Output the [X, Y] coordinate of the center of the cell containing the given text.  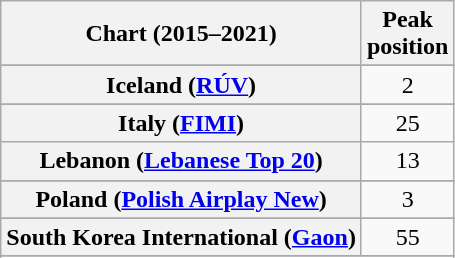
Iceland (RÚV) [182, 85]
25 [407, 123]
Peakposition [407, 34]
Chart (2015–2021) [182, 34]
13 [407, 161]
South Korea International (Gaon) [182, 237]
Lebanon (Lebanese Top 20) [182, 161]
Poland (Polish Airplay New) [182, 199]
Italy (FIMI) [182, 123]
55 [407, 237]
2 [407, 85]
3 [407, 199]
